Find where the given text appears and provide that cell's center as (x, y) coordinate. 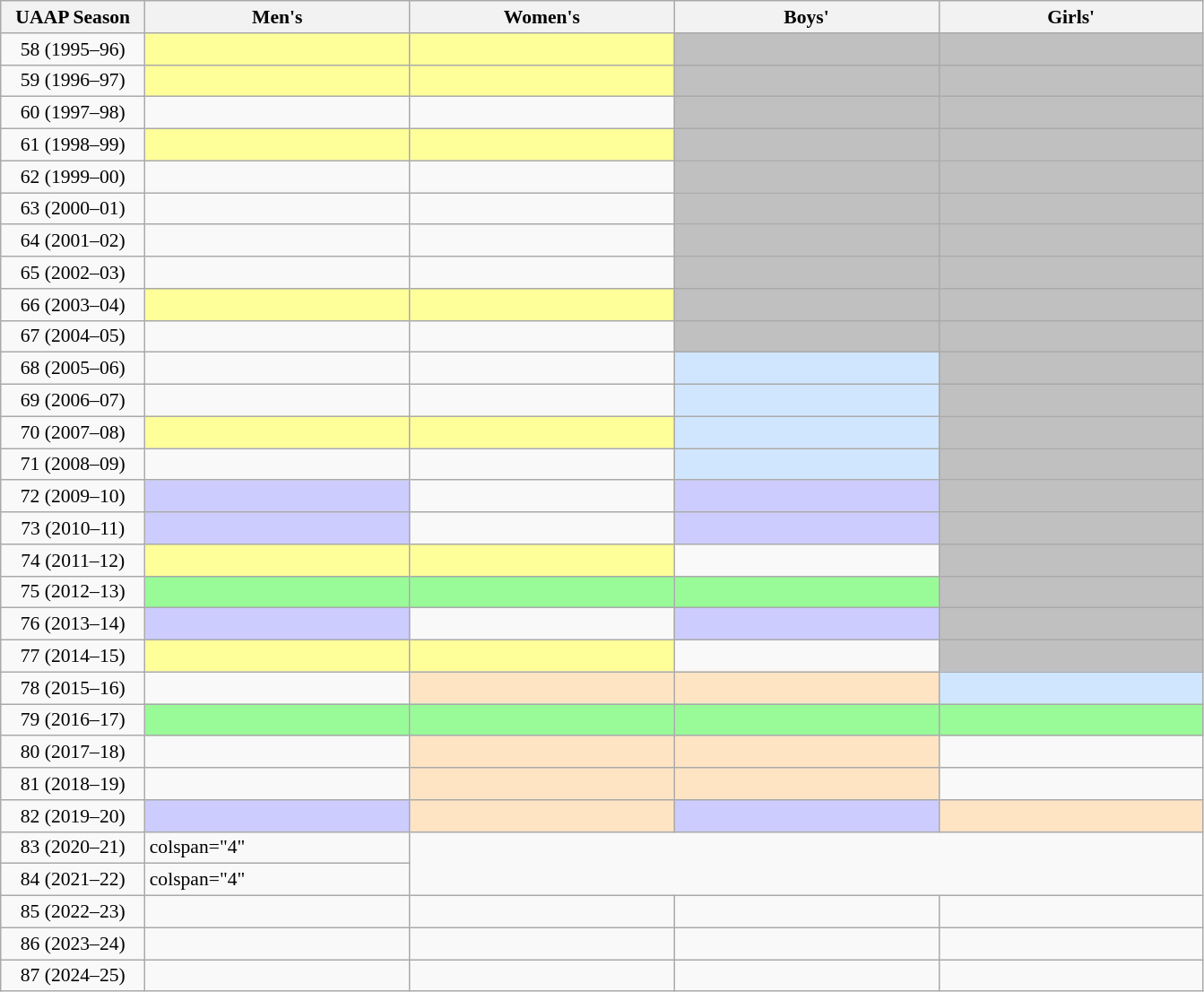
58 (1995–96) (74, 49)
86 (2023–24) (74, 944)
71 (2008–09) (74, 465)
69 (2006–07) (74, 401)
60 (1997–98) (74, 113)
65 (2002–03) (74, 273)
62 (1999–00) (74, 177)
80 (2017–18) (74, 753)
Boys' (807, 17)
70 (2007–08) (74, 432)
76 (2013–14) (74, 624)
72 (2009–10) (74, 497)
73 (2010–11) (74, 528)
87 (2024–25) (74, 976)
84 (2021–22) (74, 880)
61 (1998–99) (74, 145)
75 (2012–13) (74, 592)
59 (1996–97) (74, 81)
63 (2000–01) (74, 209)
81 (2018–19) (74, 784)
82 (2019–20) (74, 816)
Women's (541, 17)
67 (2004–05) (74, 336)
68 (2005–06) (74, 369)
78 (2015–16) (74, 688)
66 (2003–04) (74, 305)
64 (2001–02) (74, 241)
Girls' (1070, 17)
83 (2020–21) (74, 848)
74 (2011–12) (74, 561)
UAAP Season (74, 17)
77 (2014–15) (74, 657)
79 (2016–17) (74, 720)
85 (2022–23) (74, 912)
Men's (278, 17)
